Determine the (x, y) coordinate at the center of the cell enclosing the given text.  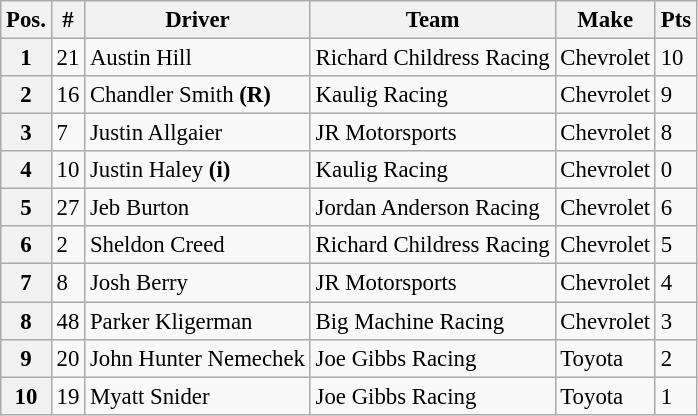
Myatt Snider (198, 396)
Team (432, 20)
John Hunter Nemechek (198, 358)
Justin Haley (i) (198, 170)
Sheldon Creed (198, 245)
Pos. (26, 20)
Big Machine Racing (432, 321)
20 (68, 358)
Jeb Burton (198, 208)
Justin Allgaier (198, 133)
Parker Kligerman (198, 321)
21 (68, 58)
Pts (676, 20)
48 (68, 321)
Josh Berry (198, 283)
Driver (198, 20)
# (68, 20)
Jordan Anderson Racing (432, 208)
0 (676, 170)
19 (68, 396)
Chandler Smith (R) (198, 95)
Austin Hill (198, 58)
16 (68, 95)
27 (68, 208)
Make (605, 20)
